Provide the (x, y) coordinate of the cell's center where the given text is located.  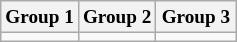
Group 1 (40, 17)
Group 3 (196, 17)
Group 2 (117, 17)
